Return [x, y] of the center of cell containing provided text 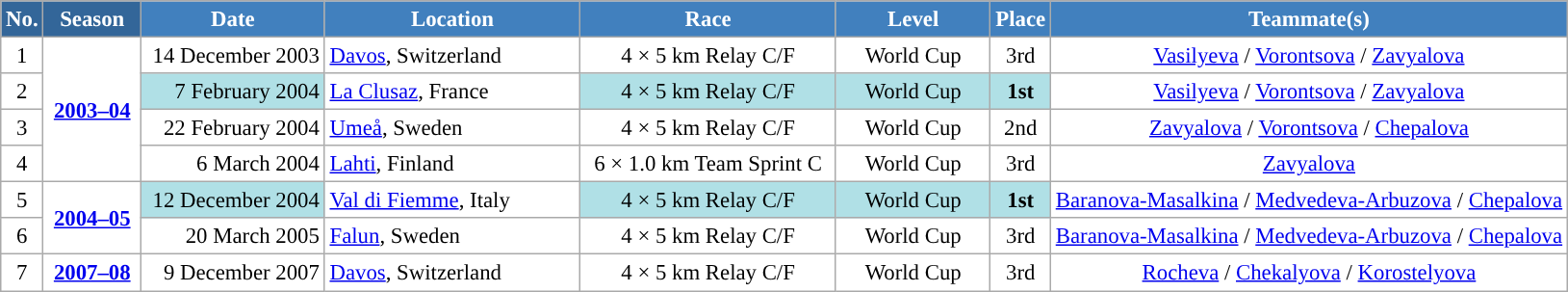
Level [913, 19]
2007–08 [92, 273]
Place [1020, 19]
12 December 2004 [233, 200]
2nd [1020, 128]
1 [22, 56]
2004–05 [92, 218]
2003–04 [92, 110]
22 February 2004 [233, 128]
20 March 2005 [233, 236]
Zavyalova / Vorontsova / Chepalova [1309, 128]
Zavyalova [1309, 164]
Date [233, 19]
7 [22, 273]
Teammate(s) [1309, 19]
7 February 2004 [233, 92]
Falun, Sweden [452, 236]
6 March 2004 [233, 164]
14 December 2003 [233, 56]
Lahti, Finland [452, 164]
9 December 2007 [233, 273]
4 [22, 164]
Umeå, Sweden [452, 128]
6 [22, 236]
Val di Fiemme, Italy [452, 200]
2 [22, 92]
No. [22, 19]
5 [22, 200]
Race [708, 19]
Season [92, 19]
La Clusaz, France [452, 92]
Rocheva / Chekalyova / Korostelyova [1309, 273]
6 × 1.0 km Team Sprint C [708, 164]
3 [22, 128]
Location [452, 19]
